Return the (X, Y) coordinate for the center point of the cell that contains the specified text.  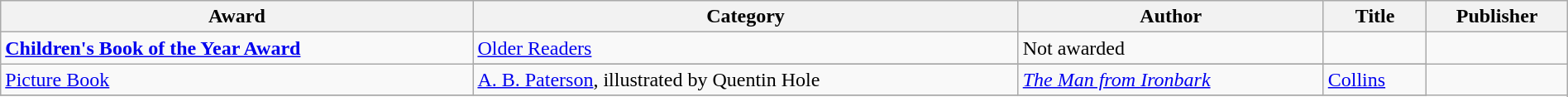
Collins (1374, 80)
Award (237, 17)
Publisher (1497, 17)
Children's Book of the Year Award (237, 48)
Author (1171, 17)
Title (1374, 17)
Older Readers (746, 48)
Category (746, 17)
The Man from Ironbark (1171, 80)
A. B. Paterson, illustrated by Quentin Hole (746, 80)
Picture Book (237, 80)
Not awarded (1171, 48)
